Identify which cell holds the provided text, then report its [x, y] central coordinate. 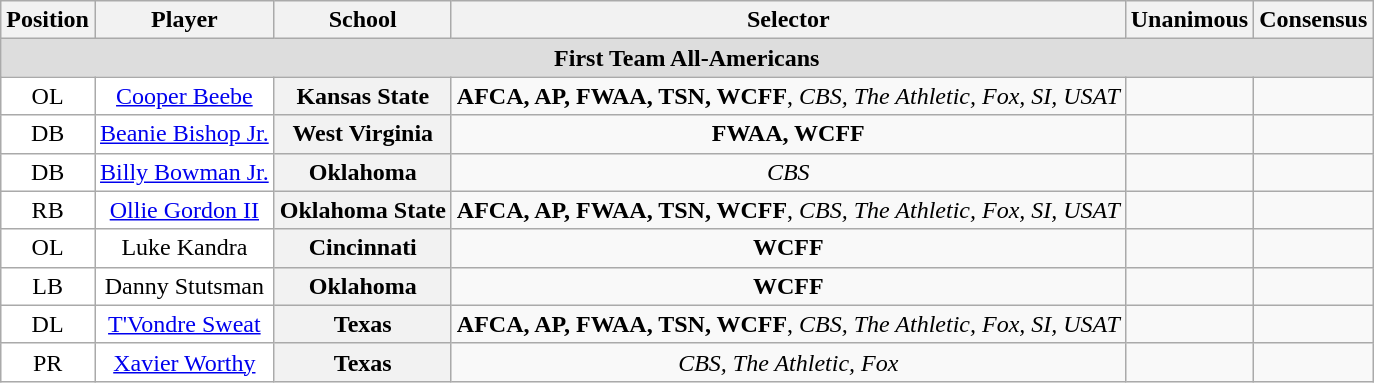
Unanimous [1189, 20]
Cooper Beebe [184, 96]
Selector [788, 20]
FWAA, WCFF [788, 134]
Position [48, 20]
Xavier Worthy [184, 362]
Billy Bowman Jr. [184, 172]
Ollie Gordon II [184, 210]
Player [184, 20]
Danny Stutsman [184, 286]
First Team All-Americans [687, 58]
RB [48, 210]
School [362, 20]
Kansas State [362, 96]
CBS, The Athletic, Fox [788, 362]
West Virginia [362, 134]
DL [48, 324]
Luke Kandra [184, 248]
Oklahoma State [362, 210]
PR [48, 362]
T'Vondre Sweat [184, 324]
Consensus [1314, 20]
CBS [788, 172]
Cincinnati [362, 248]
Beanie Bishop Jr. [184, 134]
LB [48, 286]
